From the cell containing the given text, extract its center point as [X, Y] coordinate. 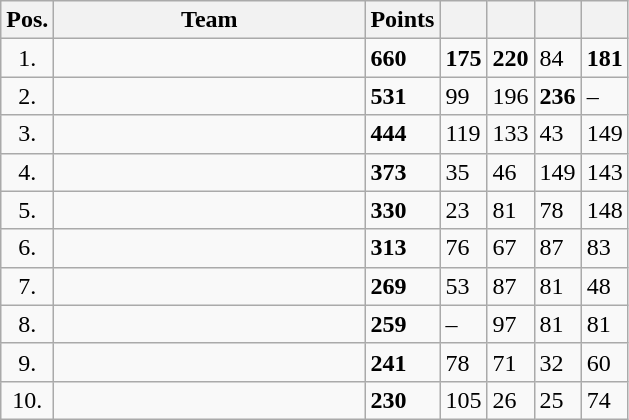
6. [28, 248]
Team [210, 20]
7. [28, 286]
5. [28, 210]
3. [28, 134]
84 [558, 58]
330 [402, 210]
230 [402, 400]
1. [28, 58]
196 [510, 96]
48 [604, 286]
4. [28, 172]
Pos. [28, 20]
119 [464, 134]
26 [510, 400]
99 [464, 96]
Points [402, 20]
269 [402, 286]
74 [604, 400]
97 [510, 324]
76 [464, 248]
8. [28, 324]
660 [402, 58]
236 [558, 96]
10. [28, 400]
23 [464, 210]
60 [604, 362]
259 [402, 324]
148 [604, 210]
43 [558, 134]
67 [510, 248]
2. [28, 96]
25 [558, 400]
313 [402, 248]
531 [402, 96]
175 [464, 58]
444 [402, 134]
53 [464, 286]
181 [604, 58]
35 [464, 172]
9. [28, 362]
32 [558, 362]
143 [604, 172]
105 [464, 400]
220 [510, 58]
83 [604, 248]
46 [510, 172]
241 [402, 362]
133 [510, 134]
373 [402, 172]
71 [510, 362]
